Scan for the cell matching the given text and deliver its [X, Y] coordinate at center. 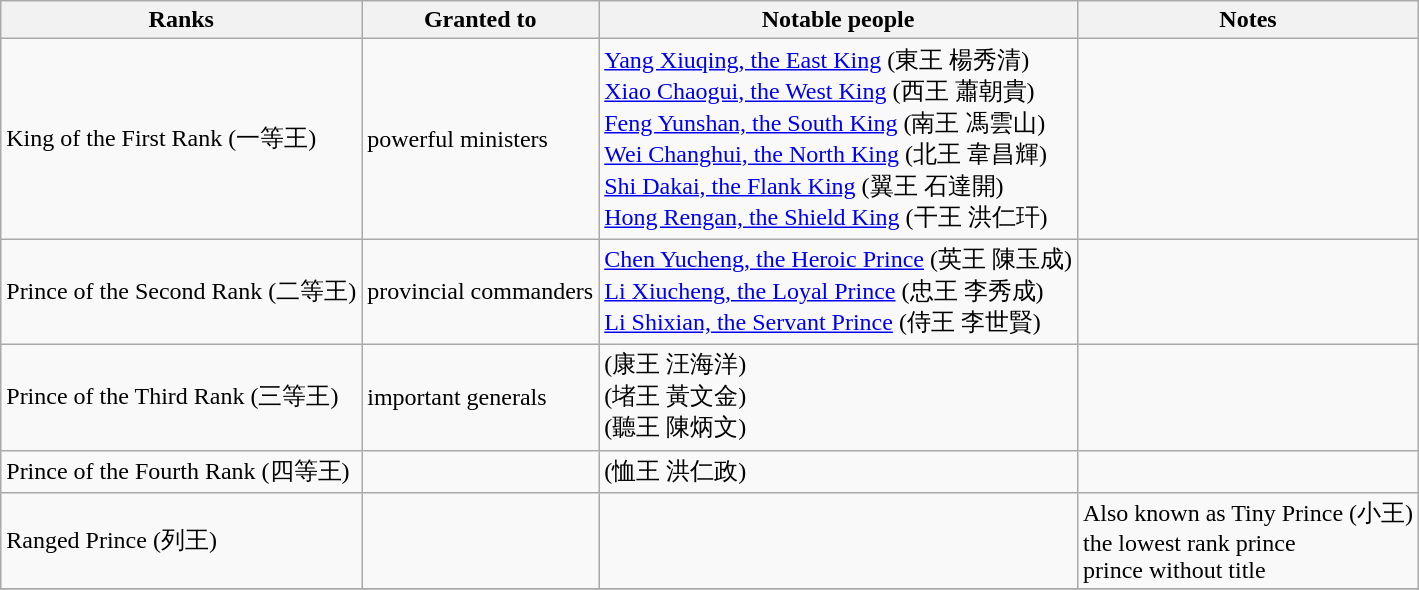
Prince of the Third Rank (三等王) [182, 397]
Also known as Tiny Prince (小王)the lowest rank princeprince without title [1248, 542]
Ranks [182, 20]
Granted to [480, 20]
Prince of the Fourth Rank (四等王) [182, 472]
Notes [1248, 20]
powerful ministers [480, 139]
Notable people [838, 20]
(恤王 洪仁政) [838, 472]
provincial commanders [480, 292]
Chen Yucheng, the Heroic Prince (英王 陳玉成)Li Xiucheng, the Loyal Prince (忠王 李秀成)Li Shixian, the Servant Prince (侍王 李世賢) [838, 292]
(康王 汪海洋) (堵王 黃文金) (聽王 陳炳文) [838, 397]
Ranged Prince (列王) [182, 542]
important generals [480, 397]
King of the First Rank (一等王) [182, 139]
Prince of the Second Rank (二等王) [182, 292]
